From the cell containing the given text, extract its center point as [x, y] coordinate. 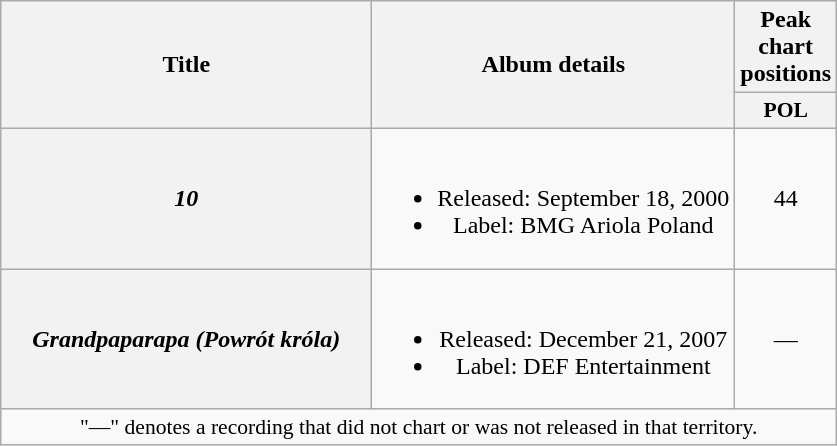
10 [186, 198]
Released: September 18, 2000Label: BMG Ariola Poland [554, 198]
Title [186, 65]
Grandpaparapa (Powrót króla) [186, 338]
Peak chart positions [786, 47]
Album details [554, 65]
POL [786, 111]
Released: December 21, 2007Label: DEF Entertainment [554, 338]
"—" denotes a recording that did not chart or was not released in that territory. [419, 427]
— [786, 338]
44 [786, 198]
